Output the (X, Y) coordinate of the center of the cell containing the given text.  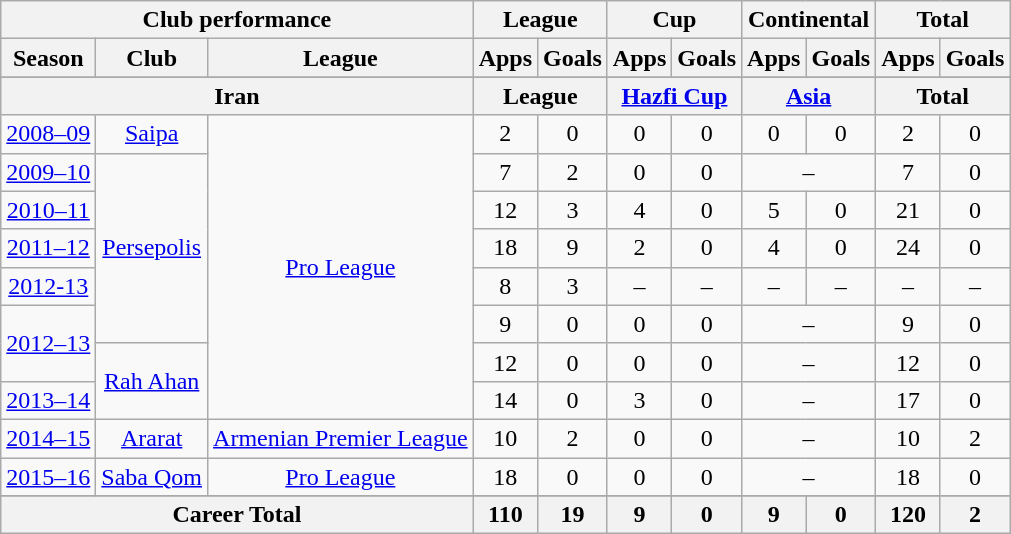
Hazfi Cup (674, 96)
5 (774, 210)
2012-13 (48, 286)
14 (505, 400)
2014–15 (48, 438)
110 (505, 515)
120 (908, 515)
Club (152, 58)
Rah Ahan (152, 381)
Career Total (237, 515)
Armenian Premier League (341, 438)
Season (48, 58)
Continental (809, 20)
2012–13 (48, 343)
21 (908, 210)
24 (908, 248)
8 (505, 286)
2010–11 (48, 210)
Saba Qom (152, 477)
Saipa (152, 134)
Persepolis (152, 248)
2015–16 (48, 477)
2013–14 (48, 400)
Asia (809, 96)
Ararat (152, 438)
Cup (674, 20)
19 (573, 515)
2011–12 (48, 248)
Iran (237, 96)
17 (908, 400)
2008–09 (48, 134)
Club performance (237, 20)
2009–10 (48, 172)
